Find where the given text appears and provide that cell's center as [x, y] coordinate. 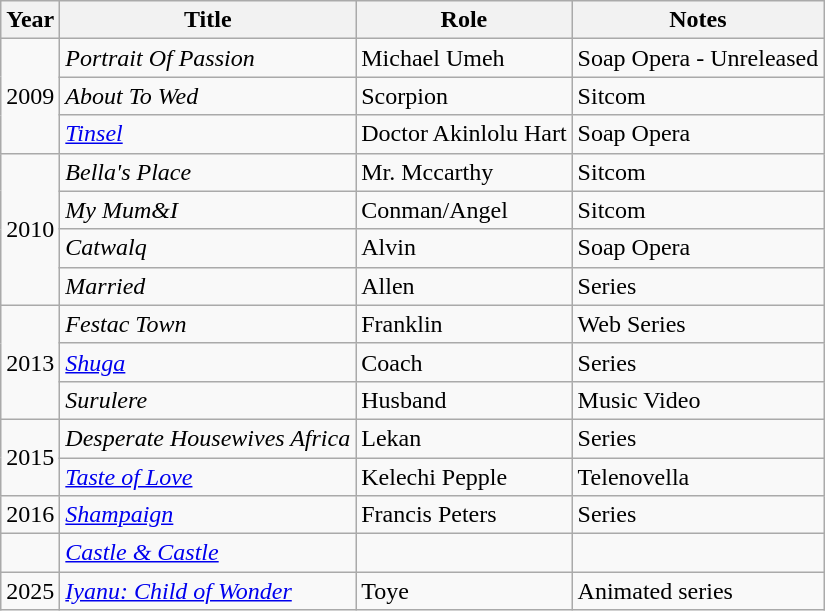
Portrait Of Passion [208, 58]
Doctor Akinlolu Hart [464, 134]
Title [208, 20]
Bella's Place [208, 172]
Castle & Castle [208, 553]
Year [30, 20]
Husband [464, 400]
Notes [698, 20]
Conman/Angel [464, 210]
Taste of Love [208, 477]
Festac Town [208, 324]
Shampaign [208, 515]
Shuga [208, 362]
2016 [30, 515]
Telenovella [698, 477]
2010 [30, 229]
Desperate Housewives Africa [208, 438]
2013 [30, 362]
2009 [30, 96]
Lekan [464, 438]
Franklin [464, 324]
Role [464, 20]
Soap Opera - Unreleased [698, 58]
Michael Umeh [464, 58]
Francis Peters [464, 515]
Tinsel [208, 134]
Coach [464, 362]
2025 [30, 591]
Surulere [208, 400]
Animated series [698, 591]
Married [208, 286]
Toye [464, 591]
About To Wed [208, 96]
Iyanu: Child of Wonder [208, 591]
Web Series [698, 324]
Mr. Mccarthy [464, 172]
Kelechi Pepple [464, 477]
Alvin [464, 248]
2015 [30, 457]
Scorpion [464, 96]
Catwalq [208, 248]
Allen [464, 286]
Music Video [698, 400]
My Mum&I [208, 210]
